Pinpoint the cell where the given text exists, returning its [x, y] midpoint coordinate. 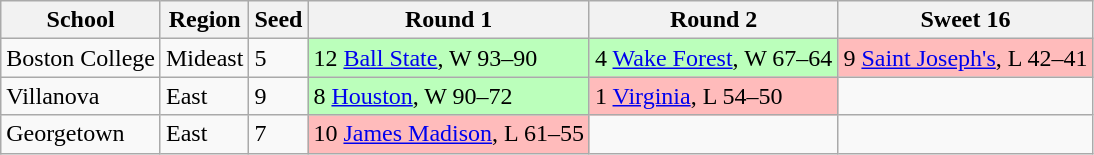
1 Virginia, L 54–50 [713, 96]
10 James Madison, L 61–55 [449, 134]
Region [204, 20]
12 Ball State, W 93–90 [449, 58]
8 Houston, W 90–72 [449, 96]
9 Saint Joseph's, L 42–41 [966, 58]
Boston College [81, 58]
4 Wake Forest, W 67–64 [713, 58]
9 [278, 96]
Seed [278, 20]
School [81, 20]
Round 1 [449, 20]
Round 2 [713, 20]
Georgetown [81, 134]
Villanova [81, 96]
5 [278, 58]
Sweet 16 [966, 20]
Mideast [204, 58]
7 [278, 134]
